Capture the cell that displays the provided text and extract its [x, y] central coordinate. 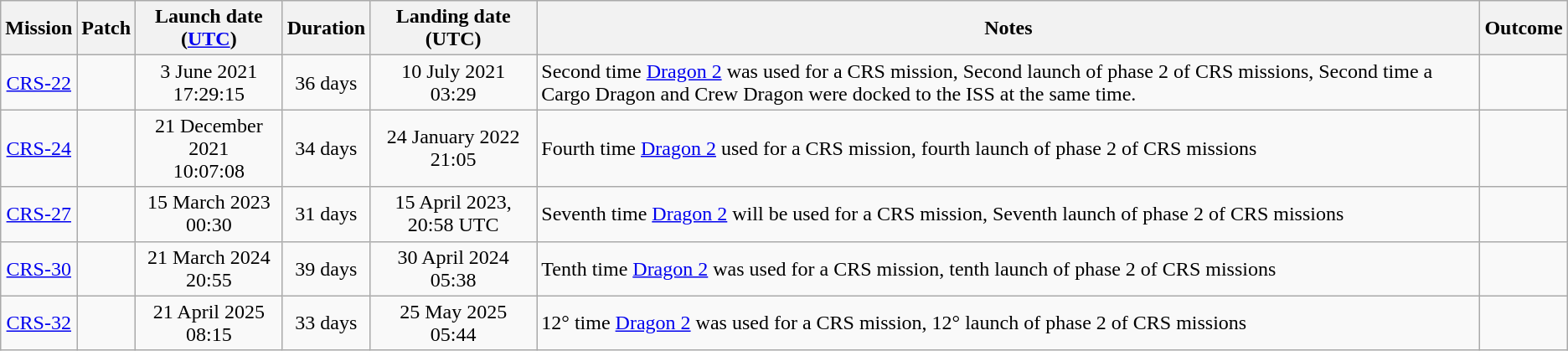
Launch date (UTC) [209, 28]
15 March 2023 00:30 [209, 214]
Fourth time Dragon 2 used for a CRS mission, fourth launch of phase 2 of CRS missions [1008, 148]
30 April 2024 05:38 [454, 268]
Seventh time Dragon 2 will be used for a CRS mission, Seventh launch of phase 2 of CRS missions [1008, 214]
21 April 2025 08:15 [209, 323]
21 March 2024 20:55 [209, 268]
21 December 202110:07:08 [209, 148]
Outcome [1524, 28]
12° time Dragon 2 was used for a CRS mission, 12° launch of phase 2 of CRS missions [1008, 323]
24 January 202221:05 [454, 148]
Notes [1008, 28]
3 June 202117:29:15 [209, 82]
CRS-30 [39, 268]
15 April 2023, 20:58 UTC [454, 214]
CRS-27 [39, 214]
39 days [326, 268]
33 days [326, 323]
CRS-32 [39, 323]
10 July 202103:29 [454, 82]
Duration [326, 28]
Mission [39, 28]
Landing date (UTC) [454, 28]
31 days [326, 214]
CRS-22 [39, 82]
25 May 2025 05:44 [454, 323]
Patch [106, 28]
Tenth time Dragon 2 was used for a CRS mission, tenth launch of phase 2 of CRS missions [1008, 268]
36 days [326, 82]
34 days [326, 148]
CRS-24 [39, 148]
